Scan for the cell matching the given text and deliver its (x, y) coordinate at center. 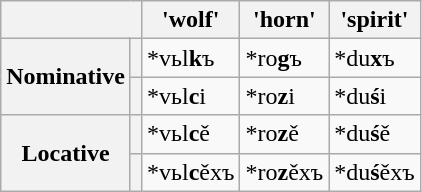
Locative (66, 153)
*rozi (284, 96)
'spirit' (374, 20)
*rozě (284, 134)
*rogъ (284, 58)
*duśěxъ (374, 172)
*vьlcěxъ (191, 172)
*vьlci (191, 96)
*vьlcě (191, 134)
*duxъ (374, 58)
'horn' (284, 20)
*duśi (374, 96)
'wolf' (191, 20)
*rozěxъ (284, 172)
*vьlkъ (191, 58)
Nominative (66, 77)
*duśě (374, 134)
